From the cell containing the given text, extract its center point as [X, Y] coordinate. 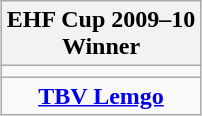
TBV Lemgo [101, 96]
EHF Cup 2009–10 Winner [101, 34]
